Return the [x, y] coordinate for the center point of the cell that contains the specified text.  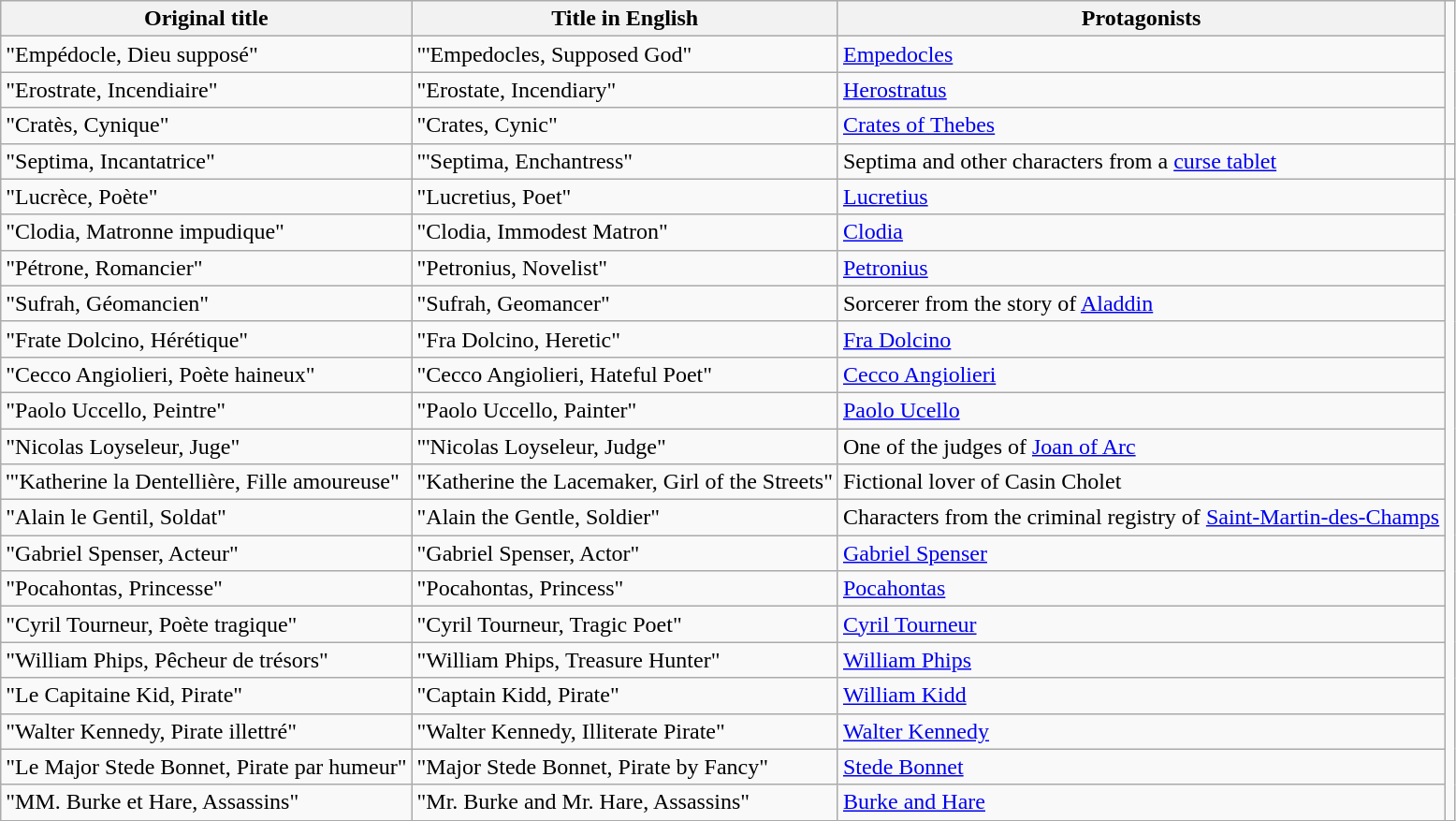
"Pocahontas, Princess" [625, 589]
"'Nicolas Loyseleur, Judge" [625, 447]
"Katherine the Lacemaker, Girl of the Streets" [625, 482]
Stede Bonnet [1141, 767]
"'Septima, Enchantress" [625, 161]
"Paolo Uccello, Peintre" [206, 410]
William Phips [1141, 660]
"Sufrah, Geomancer" [625, 303]
Sorcerer from the story of Aladdin [1141, 303]
Pocahontas [1141, 589]
"Frate Dolcino, Hérétique" [206, 339]
"Cratès, Cynique" [206, 125]
William Kidd [1141, 696]
"Gabriel Spenser, Acteur" [206, 553]
Clodia [1141, 232]
"Mr. Burke and Mr. Hare, Assassins" [625, 802]
Crates of Thebes [1141, 125]
"Cyril Tourneur, Tragic Poet" [625, 624]
"Pétrone, Romancier" [206, 268]
"Lucretius, Poet" [625, 197]
"Gabriel Spenser, Actor" [625, 553]
"Cyril Tourneur, Poète tragique" [206, 624]
Fra Dolcino [1141, 339]
"Pocahontas, Princesse" [206, 589]
"Crates, Cynic" [625, 125]
Cyril Tourneur [1141, 624]
Characters from the criminal registry of Saint-Martin-des-Champs [1141, 518]
Walter Kennedy [1141, 731]
Burke and Hare [1141, 802]
"Clodia, Immodest Matron" [625, 232]
"Sufrah, Géomancien" [206, 303]
Herostratus [1141, 90]
Gabriel Spenser [1141, 553]
"Lucrèce, Poète" [206, 197]
Original title [206, 19]
"Septima, Incantatrice" [206, 161]
"Fra Dolcino, Heretic" [625, 339]
"Alain the Gentle, Soldier" [625, 518]
"William Phips, Pêcheur de trésors" [206, 660]
"'Empedocles, Supposed God" [625, 54]
"Walter Kennedy, Pirate illettré" [206, 731]
"Cecco Angiolieri, Poète haineux" [206, 374]
"Paolo Uccello, Painter" [625, 410]
Petronius [1141, 268]
"Empédocle, Dieu supposé" [206, 54]
Protagonists [1141, 19]
Empedocles [1141, 54]
Cecco Angiolieri [1141, 374]
Lucretius [1141, 197]
Title in English [625, 19]
'"Katherine la Dentellière, Fille amoureuse" [206, 482]
"William Phips, Treasure Hunter" [625, 660]
Fictional lover of Casin Cholet [1141, 482]
"Captain Kidd, Pirate" [625, 696]
"MM. Burke et Hare, Assassins" [206, 802]
"Petronius, Novelist" [625, 268]
"Clodia, Matronne impudique" [206, 232]
One of the judges of Joan of Arc [1141, 447]
"Cecco Angiolieri, Hateful Poet" [625, 374]
"Erostate, Incendiary" [625, 90]
Paolo Ucello [1141, 410]
"Walter Kennedy, Illiterate Pirate" [625, 731]
"Erostrate, Incendiaire" [206, 90]
"Major Stede Bonnet, Pirate by Fancy" [625, 767]
"Le Capitaine Kid, Pirate" [206, 696]
Septima and other characters from a curse tablet [1141, 161]
"Alain le Gentil, Soldat" [206, 518]
"Le Major Stede Bonnet, Pirate par humeur" [206, 767]
"Nicolas Loyseleur, Juge" [206, 447]
